Identify which cell holds the provided text, then report its (X, Y) central coordinate. 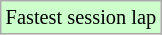
Fastest session lap (81, 17)
